Extract the [X, Y] coordinate from the center of the cell holding the provided text.  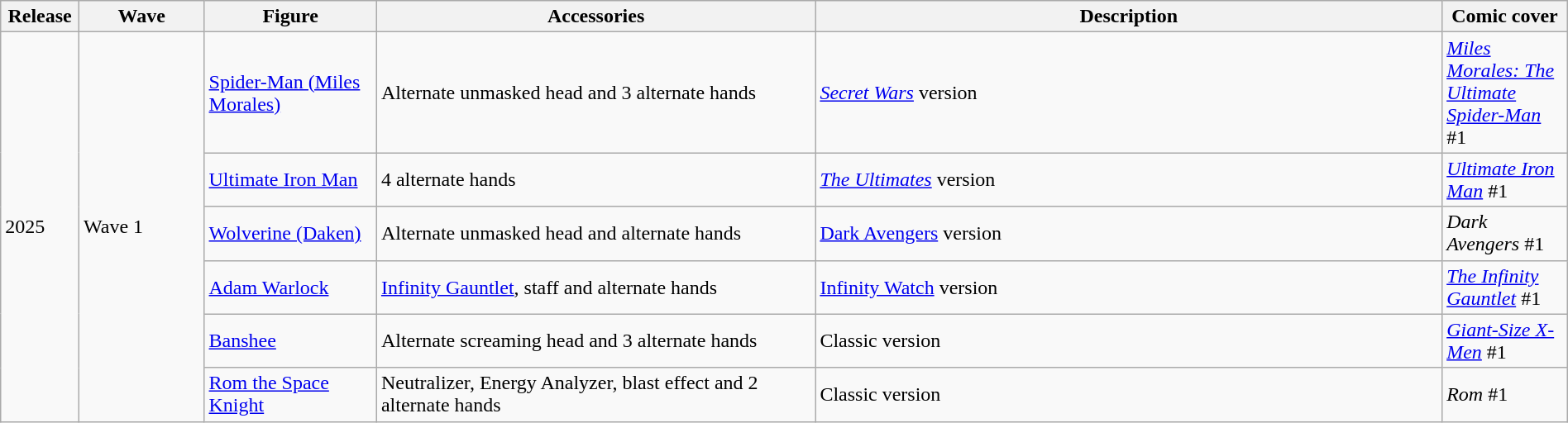
Comic cover [1505, 17]
Banshee [290, 340]
Secret Wars version [1129, 93]
Alternate screaming head and 3 alternate hands [595, 340]
4 alternate hands [595, 180]
Spider-Man (Miles Morales) [290, 93]
Wave [141, 17]
Alternate unmasked head and 3 alternate hands [595, 93]
Rom #1 [1505, 395]
The Ultimates version [1129, 180]
Wave 1 [141, 226]
Description [1129, 17]
Miles Morales: The Ultimate Spider-Man #1 [1505, 93]
Infinity Gauntlet, staff and alternate hands [595, 288]
Release [40, 17]
Giant-Size X-Men #1 [1505, 340]
The Infinity Gauntlet #1 [1505, 288]
Infinity Watch version [1129, 288]
2025 [40, 226]
Dark Avengers version [1129, 233]
Alternate unmasked head and alternate hands [595, 233]
Wolverine (Daken) [290, 233]
Dark Avengers #1 [1505, 233]
Adam Warlock [290, 288]
Rom the Space Knight [290, 395]
Ultimate Iron Man [290, 180]
Ultimate Iron Man #1 [1505, 180]
Neutralizer, Energy Analyzer, blast effect and 2 alternate hands [595, 395]
Accessories [595, 17]
Figure [290, 17]
